Search for the cell housing the specified text and yield its [x, y] center coordinate. 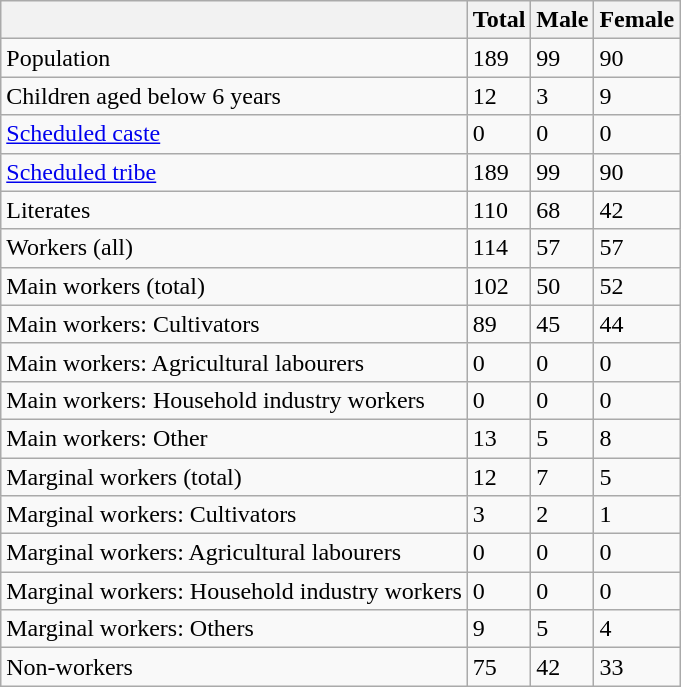
Main workers: Other [234, 438]
Main workers (total) [234, 286]
44 [637, 324]
8 [637, 438]
Children aged below 6 years [234, 96]
68 [562, 210]
Marginal workers (total) [234, 477]
Non-workers [234, 667]
Total [499, 20]
Female [637, 20]
75 [499, 667]
2 [562, 515]
13 [499, 438]
Main workers: Agricultural labourers [234, 362]
4 [637, 629]
Main workers: Household industry workers [234, 400]
102 [499, 286]
Main workers: Cultivators [234, 324]
7 [562, 477]
Marginal workers: Agricultural labourers [234, 553]
50 [562, 286]
45 [562, 324]
114 [499, 248]
110 [499, 210]
33 [637, 667]
Literates [234, 210]
52 [637, 286]
Scheduled caste [234, 134]
Workers (all) [234, 248]
89 [499, 324]
Scheduled tribe [234, 172]
Population [234, 58]
Marginal workers: Cultivators [234, 515]
Male [562, 20]
Marginal workers: Others [234, 629]
1 [637, 515]
Marginal workers: Household industry workers [234, 591]
